Return [x, y] of the center of cell containing provided text 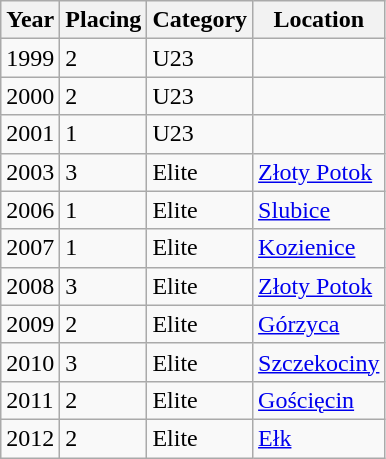
1999 [30, 58]
2003 [30, 172]
2012 [30, 438]
Location [319, 20]
2011 [30, 400]
Gościęcin [319, 400]
Szczekociny [319, 362]
2001 [30, 134]
Year [30, 20]
2009 [30, 324]
Ełk [319, 438]
Placing [104, 20]
Category [200, 20]
2010 [30, 362]
Kozienice [319, 248]
2000 [30, 96]
Slubice [319, 210]
2008 [30, 286]
2007 [30, 248]
2006 [30, 210]
Górzyca [319, 324]
